Detect which cell encompasses the target text, then output its (x, y) center coordinate. 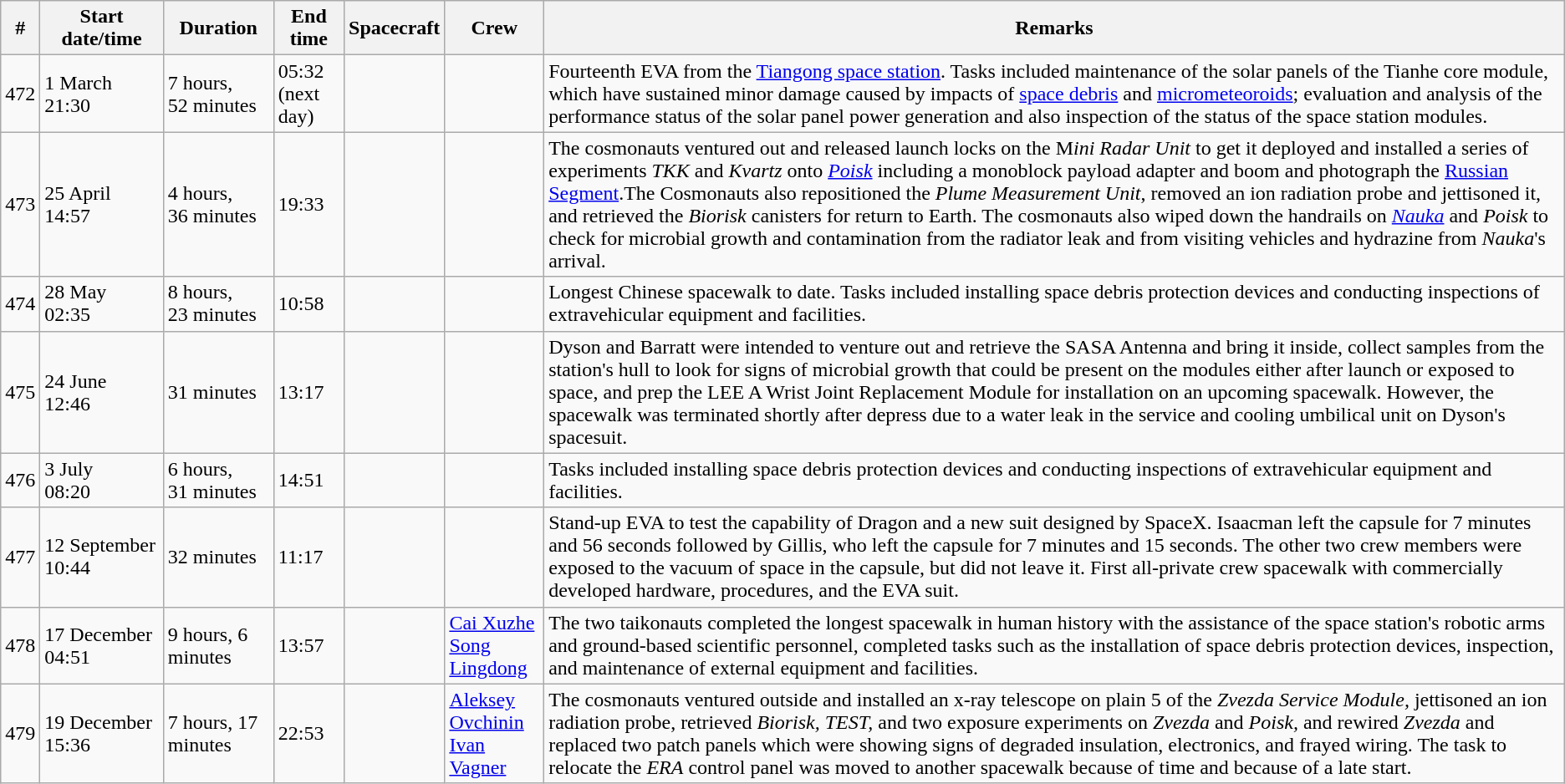
# (20, 28)
4 hours, 36 minutes (218, 204)
476 (20, 480)
Cai Xuzhe Song Lingdong (495, 645)
Start date/time (102, 28)
32 minutes (218, 557)
473 (20, 204)
10:58 (308, 304)
Crew (495, 28)
11:17 (308, 557)
05:32 (next day) (308, 94)
19 December15:36 (102, 734)
Spacecraft (395, 28)
13:17 (308, 392)
472 (20, 94)
Remarks (1055, 28)
478 (20, 645)
28 May02:35 (102, 304)
12 September10:44 (102, 557)
13:57 (308, 645)
End time (308, 28)
19:33 (308, 204)
14:51 (308, 480)
1 March21:30 (102, 94)
479 (20, 734)
8 hours, 23 minutes (218, 304)
Aleksey Ovchinin Ivan Vagner (495, 734)
475 (20, 392)
25 April14:57 (102, 204)
477 (20, 557)
22:53 (308, 734)
7 hours, 52 minutes (218, 94)
474 (20, 304)
3 July08:20 (102, 480)
24 June12:46 (102, 392)
Tasks included installing space debris protection devices and conducting inspections of extravehicular equipment and facilities. (1055, 480)
6 hours, 31 minutes (218, 480)
7 hours, 17 minutes (218, 734)
17 December04:51 (102, 645)
Duration (218, 28)
31 minutes (218, 392)
9 hours, 6 minutes (218, 645)
